From the cell containing the given text, extract its center point as [X, Y] coordinate. 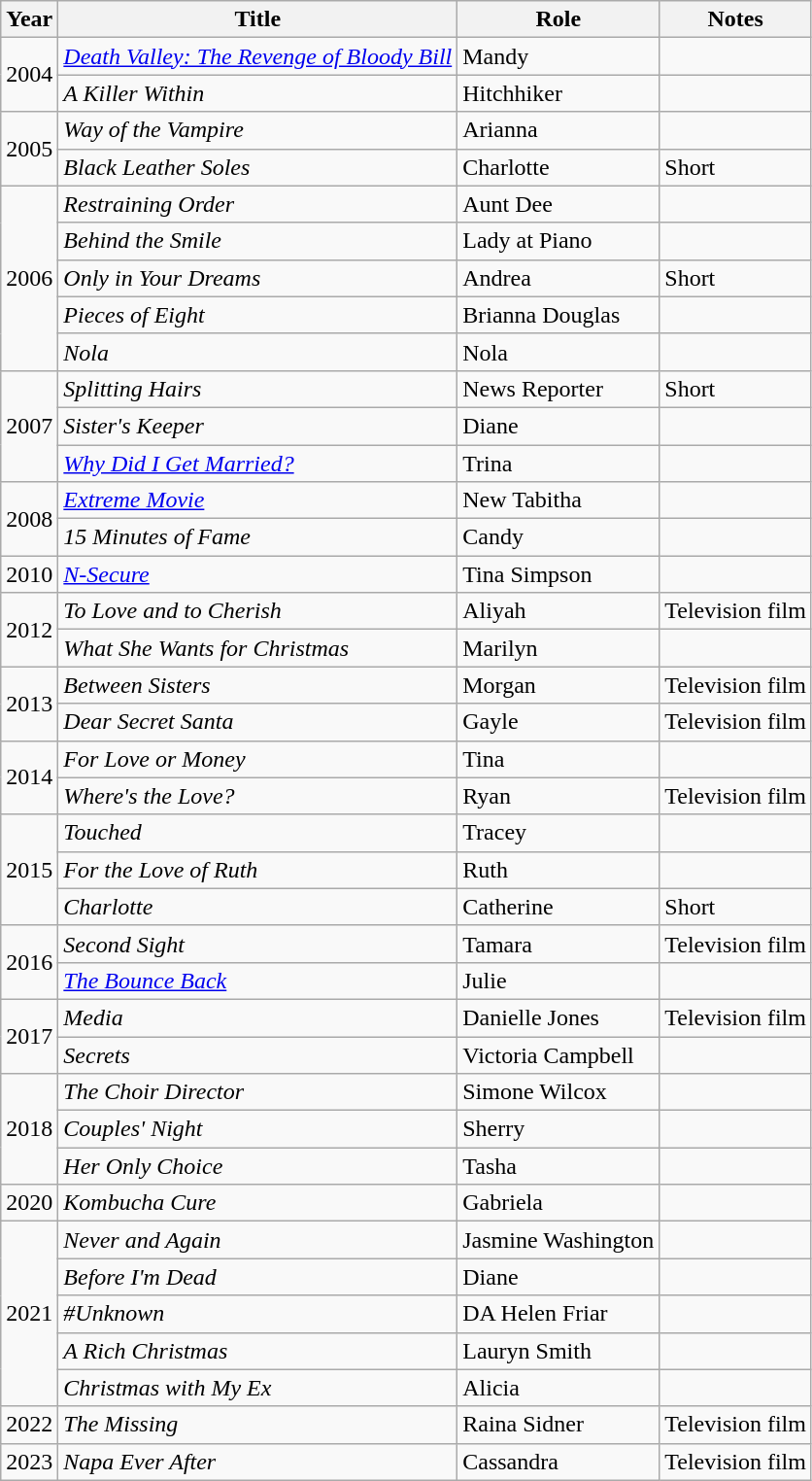
Arianna [558, 130]
Gayle [558, 722]
For the Love of Ruth [258, 870]
Simone Wilcox [558, 1092]
Kombucha Cure [258, 1203]
Between Sisters [258, 685]
Lauryn Smith [558, 1351]
Catherine [558, 907]
Candy [558, 537]
Andrea [558, 278]
Year [29, 19]
2022 [29, 1425]
Tasha [558, 1166]
Marilyn [558, 648]
Way of the Vampire [258, 130]
#Unknown [258, 1314]
2014 [29, 777]
Victoria Campbell [558, 1054]
The Choir Director [258, 1092]
Sherry [558, 1129]
What She Wants for Christmas [258, 648]
Ryan [558, 796]
Ruth [558, 870]
A Killer Within [258, 93]
2005 [29, 149]
Couples' Night [258, 1129]
Napa Ever After [258, 1462]
Dear Secret Santa [258, 722]
2018 [29, 1129]
Alicia [558, 1388]
Brianna Douglas [558, 315]
2006 [29, 278]
2016 [29, 962]
2004 [29, 75]
Mandy [558, 56]
New Tabitha [558, 500]
Tracey [558, 833]
Cassandra [558, 1462]
Extreme Movie [258, 500]
Morgan [558, 685]
Tina [558, 759]
2023 [29, 1462]
Media [258, 1017]
Title [258, 19]
Where's the Love? [258, 796]
Christmas with My Ex [258, 1388]
Role [558, 19]
N-Secure [258, 574]
Tamara [558, 944]
Why Did I Get Married? [258, 464]
Aunt Dee [558, 204]
Raina Sidner [558, 1425]
Gabriela [558, 1203]
Sister's Keeper [258, 426]
Her Only Choice [258, 1166]
Secrets [258, 1054]
Restraining Order [258, 204]
2012 [29, 630]
Notes [736, 19]
The Missing [258, 1425]
A Rich Christmas [258, 1351]
Tina Simpson [558, 574]
Behind the Smile [258, 241]
The Bounce Back [258, 981]
Splitting Hairs [258, 389]
Second Sight [258, 944]
Jasmine Washington [558, 1240]
2013 [29, 704]
2017 [29, 1036]
Pieces of Eight [258, 315]
Black Leather Soles [258, 167]
Hitchhiker [558, 93]
Trina [558, 464]
DA Helen Friar [558, 1314]
Danielle Jones [558, 1017]
Lady at Piano [558, 241]
Only in Your Dreams [258, 278]
Before I'm Dead [258, 1277]
Aliyah [558, 611]
Julie [558, 981]
2010 [29, 574]
2020 [29, 1203]
News Reporter [558, 389]
Never and Again [258, 1240]
2015 [29, 870]
Death Valley: The Revenge of Bloody Bill [258, 56]
For Love or Money [258, 759]
2021 [29, 1314]
15 Minutes of Fame [258, 537]
2008 [29, 519]
2007 [29, 426]
Touched [258, 833]
To Love and to Cherish [258, 611]
